For the text-containing cell, return its midpoint in [x, y] coordinate format. 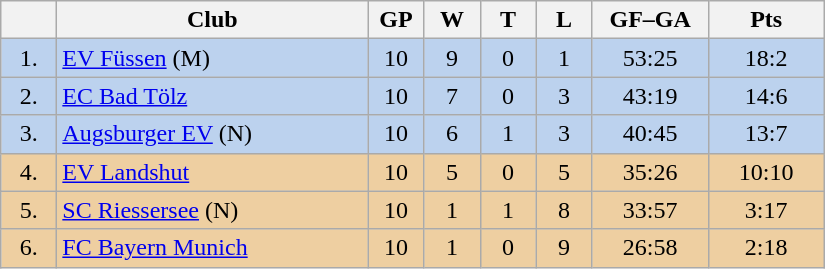
35:26 [650, 172]
5. [29, 210]
EV Landshut [212, 172]
FC Bayern Munich [212, 248]
W [452, 20]
L [564, 20]
Augsburger EV (N) [212, 134]
Pts [766, 20]
GP [396, 20]
2. [29, 96]
43:19 [650, 96]
8 [564, 210]
6 [452, 134]
6. [29, 248]
3. [29, 134]
EV Füssen (M) [212, 58]
EC Bad Tölz [212, 96]
33:57 [650, 210]
14:6 [766, 96]
2:18 [766, 248]
3:17 [766, 210]
53:25 [650, 58]
10:10 [766, 172]
Club [212, 20]
18:2 [766, 58]
13:7 [766, 134]
7 [452, 96]
26:58 [650, 248]
GF–GA [650, 20]
T [508, 20]
SC Riessersee (N) [212, 210]
4. [29, 172]
40:45 [650, 134]
1. [29, 58]
